Determine the (X, Y) coordinate at the center of the cell enclosing the given text.  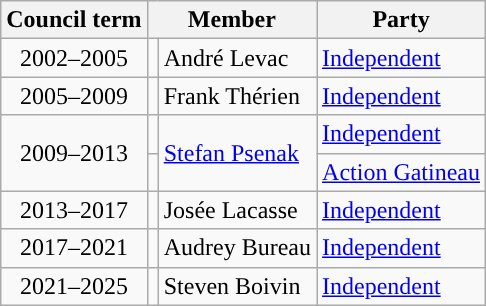
2013–2017 (74, 210)
Member (232, 20)
Frank Thérien (237, 96)
Audrey Bureau (237, 248)
Steven Boivin (237, 286)
Council term (74, 20)
Action Gatineau (402, 172)
2005–2009 (74, 96)
Stefan Psenak (237, 153)
Josée Lacasse (237, 210)
André Levac (237, 58)
2017–2021 (74, 248)
2021–2025 (74, 286)
2002–2005 (74, 58)
Party (402, 20)
2009–2013 (74, 153)
